For the text-containing cell, return its midpoint in [X, Y] coordinate format. 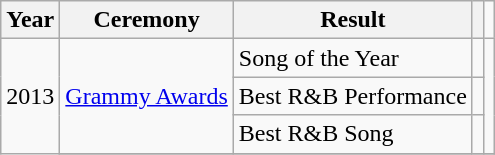
Ceremony [147, 20]
Year [30, 20]
2013 [30, 96]
Song of the Year [352, 58]
Best R&B Song [352, 134]
Result [352, 20]
Best R&B Performance [352, 96]
Grammy Awards [147, 96]
